Extract the (X, Y) coordinate from the center of the cell holding the provided text.  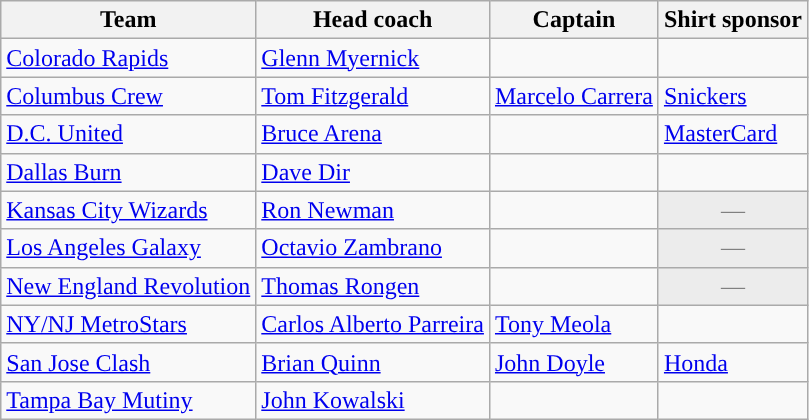
Honda (732, 362)
Ron Newman (373, 210)
John Kowalski (373, 400)
Tony Meola (574, 324)
Bruce Arena (373, 134)
MasterCard (732, 134)
Brian Quinn (373, 362)
NY/NJ MetroStars (128, 324)
John Doyle (574, 362)
Dave Dir (373, 172)
Tampa Bay Mutiny (128, 400)
Tom Fitzgerald (373, 96)
Marcelo Carrera (574, 96)
Team (128, 20)
Head coach (373, 20)
Captain (574, 20)
D.C. United (128, 134)
San Jose Clash (128, 362)
Snickers (732, 96)
Shirt sponsor (732, 20)
Kansas City Wizards (128, 210)
Thomas Rongen (373, 286)
Octavio Zambrano (373, 248)
Columbus Crew (128, 96)
Glenn Myernick (373, 58)
Dallas Burn (128, 172)
Colorado Rapids (128, 58)
New England Revolution (128, 286)
Carlos Alberto Parreira (373, 324)
Los Angeles Galaxy (128, 248)
